Output the [X, Y] coordinate of the center of the cell containing the given text.  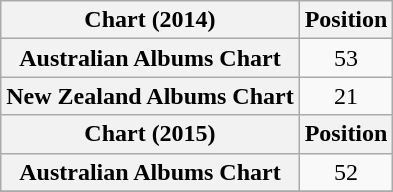
52 [346, 172]
Chart (2015) [150, 134]
Chart (2014) [150, 20]
21 [346, 96]
New Zealand Albums Chart [150, 96]
53 [346, 58]
